Provide the [x, y] coordinate of the cell's center where the given text is located.  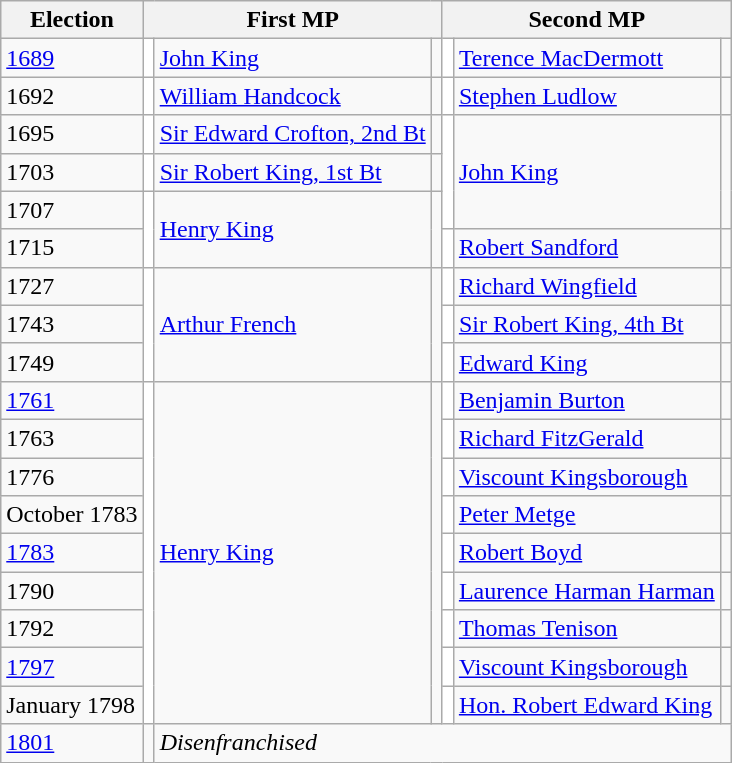
Election [72, 20]
1692 [72, 96]
Edward King [586, 362]
1749 [72, 362]
Benjamin Burton [586, 400]
Terence MacDermott [586, 58]
Second MP [586, 20]
1703 [72, 172]
Sir Robert King, 1st Bt [292, 172]
First MP [292, 20]
1707 [72, 210]
Peter Metge [586, 515]
1743 [72, 324]
1695 [72, 134]
Hon. Robert Edward King [586, 705]
1792 [72, 629]
1783 [72, 553]
1790 [72, 591]
1801 [72, 743]
Sir Edward Crofton, 2nd Bt [292, 134]
Arthur French [292, 324]
1776 [72, 477]
January 1798 [72, 705]
Stephen Ludlow [586, 96]
Laurence Harman Harman [586, 591]
Thomas Tenison [586, 629]
Sir Robert King, 4th Bt [586, 324]
Disenfranchised [442, 743]
Richard FitzGerald [586, 438]
1797 [72, 667]
Robert Sandford [586, 248]
1689 [72, 58]
1763 [72, 438]
William Handcock [292, 96]
1715 [72, 248]
October 1783 [72, 515]
1727 [72, 286]
Richard Wingfield [586, 286]
1761 [72, 400]
Robert Boyd [586, 553]
